Pinpoint the cell where the given text exists, returning its [X, Y] midpoint coordinate. 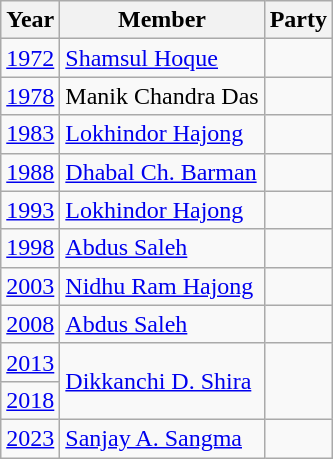
2018 [30, 400]
1988 [30, 172]
Party [298, 20]
Dhabal Ch. Barman [162, 172]
Nidhu Ram Hajong [162, 286]
Member [162, 20]
Sanjay A. Sangma [162, 438]
Year [30, 20]
1993 [30, 210]
2023 [30, 438]
Shamsul Hoque [162, 58]
2003 [30, 286]
2013 [30, 362]
Manik Chandra Das [162, 96]
1983 [30, 134]
Dikkanchi D. Shira [162, 381]
1998 [30, 248]
1972 [30, 58]
1978 [30, 96]
2008 [30, 324]
